Find where the given text appears and provide that cell's center as [X, Y] coordinate. 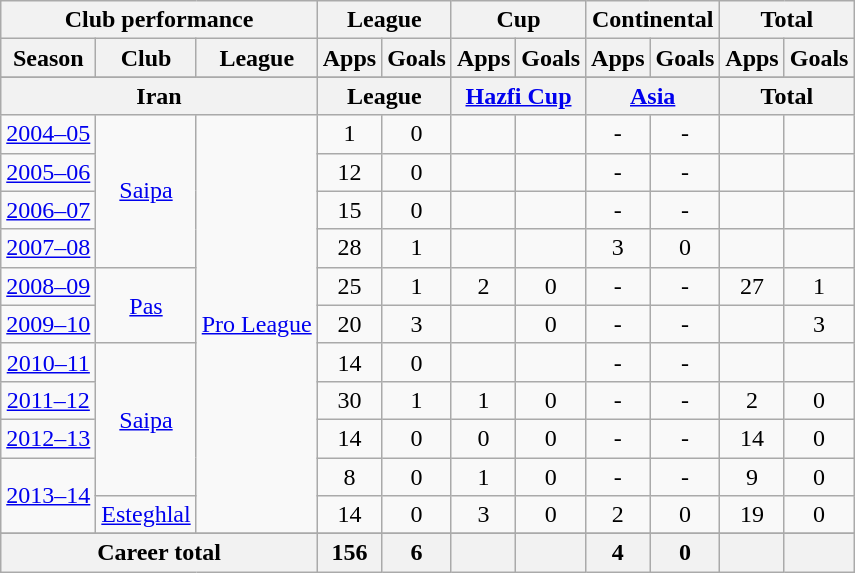
8 [349, 477]
Cup [518, 20]
30 [349, 400]
19 [752, 515]
Season [48, 58]
2007–08 [48, 248]
2008–09 [48, 286]
2010–11 [48, 362]
Hazfi Cup [518, 96]
Club performance [159, 20]
Continental [653, 20]
2004–05 [48, 134]
156 [349, 553]
2011–12 [48, 400]
15 [349, 210]
Asia [653, 96]
25 [349, 286]
2013–14 [48, 496]
2009–10 [48, 324]
4 [618, 553]
Club [146, 58]
12 [349, 172]
20 [349, 324]
Esteghlal [146, 515]
Pas [146, 305]
28 [349, 248]
27 [752, 286]
Iran [159, 96]
Career total [159, 553]
2006–07 [48, 210]
2012–13 [48, 438]
Pro League [256, 324]
2005–06 [48, 172]
9 [752, 477]
6 [417, 553]
